Capture the cell that displays the provided text and extract its (X, Y) central coordinate. 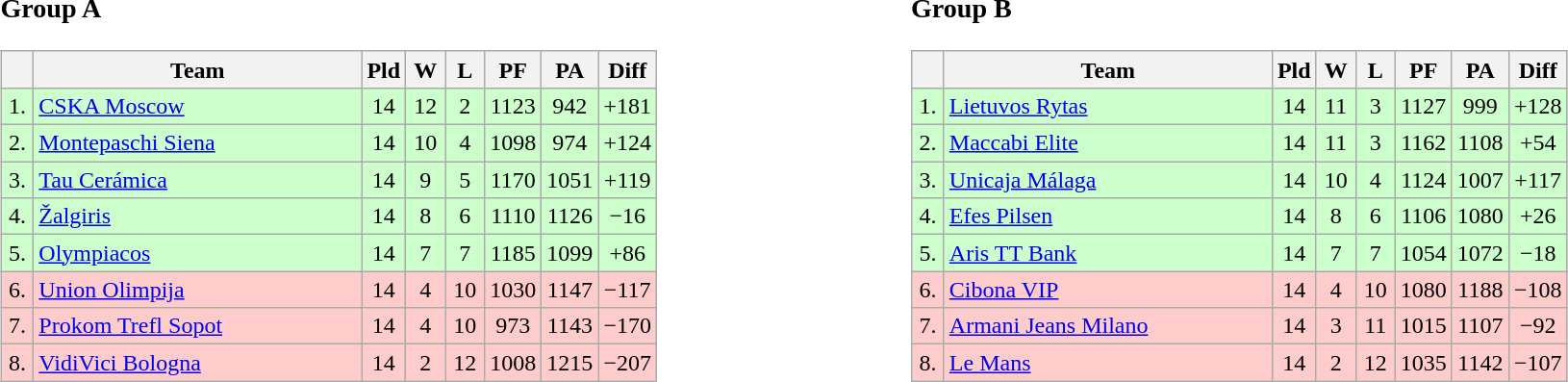
−107 (1537, 363)
1107 (1479, 326)
+119 (627, 180)
1030 (514, 290)
+117 (1537, 180)
Cibona VIP (1108, 290)
+124 (627, 143)
1185 (514, 253)
974 (569, 143)
1188 (1479, 290)
−92 (1537, 326)
1162 (1424, 143)
9 (425, 180)
Armani Jeans Milano (1108, 326)
Unicaja Málaga (1108, 180)
−16 (627, 216)
−108 (1537, 290)
1035 (1424, 363)
1127 (1424, 106)
1007 (1479, 180)
Lietuvos Rytas (1108, 106)
1143 (569, 326)
Efes Pilsen (1108, 216)
+181 (627, 106)
Prokom Trefl Sopot (198, 326)
1072 (1479, 253)
VidiVici Bologna (198, 363)
Union Olimpija (198, 290)
+54 (1537, 143)
+86 (627, 253)
1215 (569, 363)
1110 (514, 216)
Le Mans (1108, 363)
5 (466, 180)
1008 (514, 363)
+26 (1537, 216)
942 (569, 106)
999 (1479, 106)
−117 (627, 290)
−18 (1537, 253)
Montepaschi Siena (198, 143)
1147 (569, 290)
1098 (514, 143)
CSKA Moscow (198, 106)
+128 (1537, 106)
−170 (627, 326)
1142 (1479, 363)
1051 (569, 180)
1099 (569, 253)
Olympiacos (198, 253)
1123 (514, 106)
1054 (1424, 253)
1108 (1479, 143)
Maccabi Elite (1108, 143)
1126 (569, 216)
1124 (1424, 180)
1015 (1424, 326)
1106 (1424, 216)
Žalgiris (198, 216)
−207 (627, 363)
Aris TT Bank (1108, 253)
Tau Cerámica (198, 180)
973 (514, 326)
1170 (514, 180)
